Provide the (X, Y) coordinate of the cell's center where the given text is located.  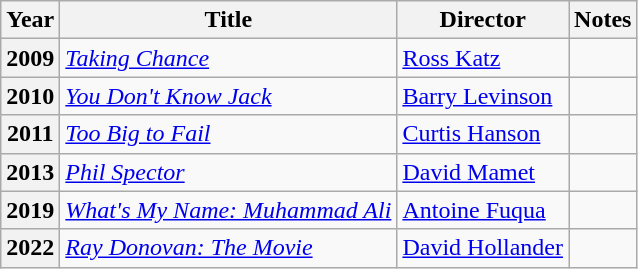
You Don't Know Jack (228, 96)
Antoine Fuqua (483, 210)
Too Big to Fail (228, 134)
Year (30, 20)
Title (228, 20)
2010 (30, 96)
Notes (603, 20)
David Hollander (483, 248)
Taking Chance (228, 58)
2013 (30, 172)
Director (483, 20)
Curtis Hanson (483, 134)
2009 (30, 58)
What's My Name: Muhammad Ali (228, 210)
David Mamet (483, 172)
2019 (30, 210)
Ray Donovan: The Movie (228, 248)
Barry Levinson (483, 96)
Phil Spector (228, 172)
Ross Katz (483, 58)
2011 (30, 134)
2022 (30, 248)
